Output the [X, Y] coordinate of the center of the cell containing the given text.  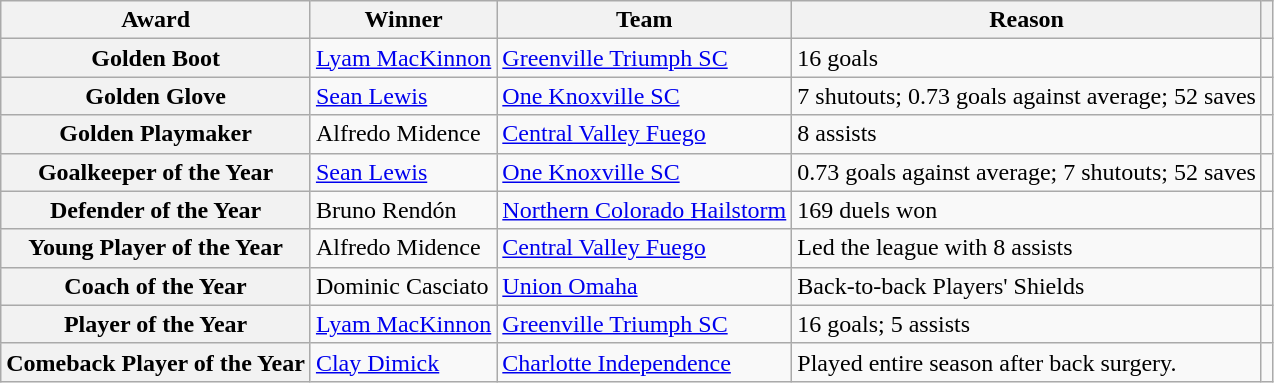
169 duels won [1027, 210]
16 goals [1027, 58]
Winner [403, 20]
Award [156, 20]
Team [644, 20]
Charlotte Independence [644, 362]
Union Omaha [644, 286]
Northern Colorado Hailstorm [644, 210]
Player of the Year [156, 324]
Led the league with 8 assists [1027, 248]
Golden Glove [156, 96]
Back-to-back Players' Shields [1027, 286]
Reason [1027, 20]
Coach of the Year [156, 286]
7 shutouts; 0.73 goals against average; 52 saves [1027, 96]
16 goals; 5 assists [1027, 324]
Golden Boot [156, 58]
Clay Dimick [403, 362]
Played entire season after back surgery. [1027, 362]
Young Player of the Year [156, 248]
Goalkeeper of the Year [156, 172]
Comeback Player of the Year [156, 362]
Defender of the Year [156, 210]
Dominic Casciato [403, 286]
Golden Playmaker [156, 134]
8 assists [1027, 134]
Bruno Rendón [403, 210]
0.73 goals against average; 7 shutouts; 52 saves [1027, 172]
